Find where the given text appears and provide that cell's center as (x, y) coordinate. 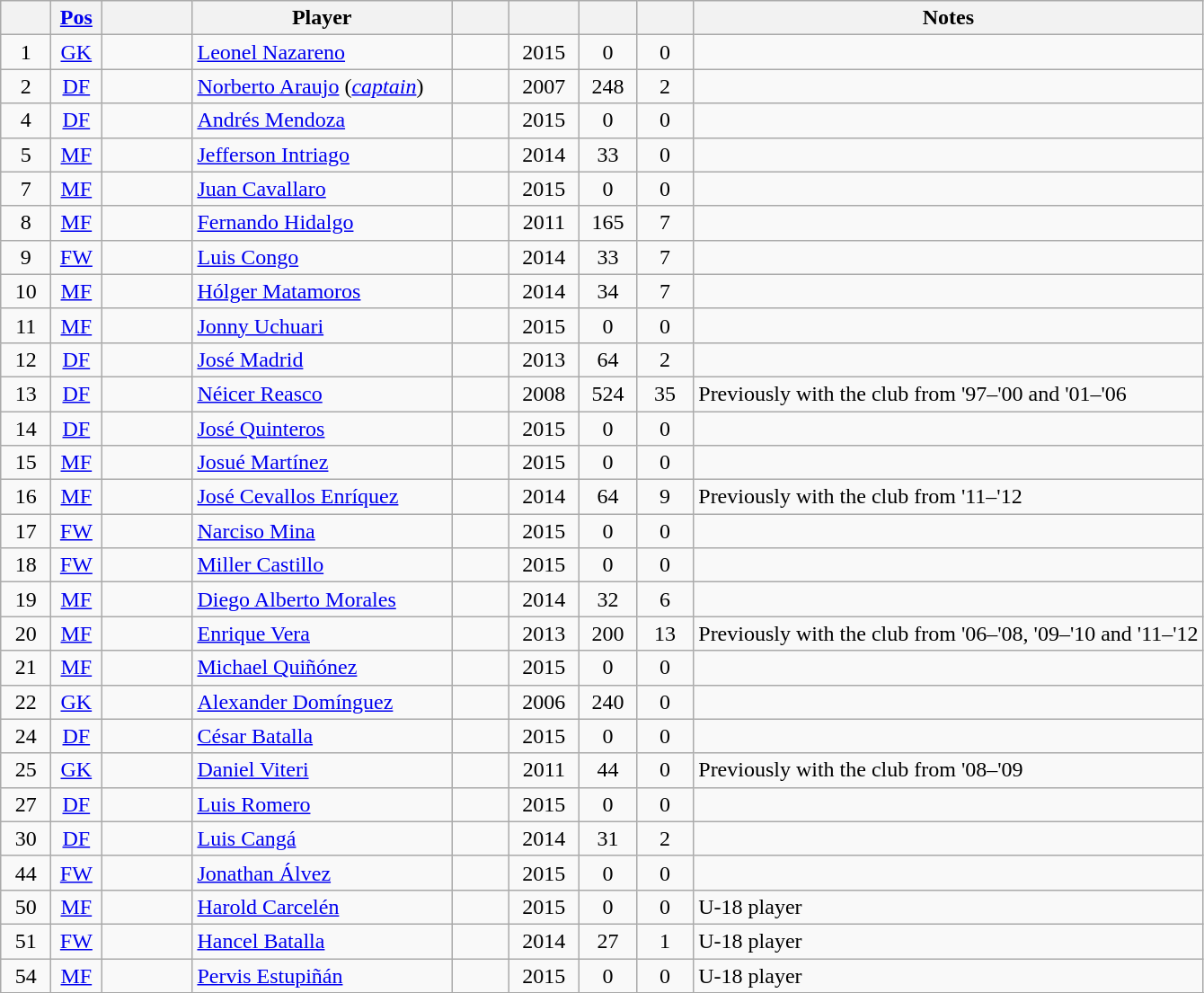
21 (26, 668)
240 (608, 702)
524 (608, 394)
Previously with the club from '08–'09 (949, 770)
Previously with the club from '06–'08, '09–'10 and '11–'12 (949, 634)
165 (608, 223)
Hólger Matamoros (322, 291)
17 (26, 531)
200 (608, 634)
Michael Quiñónez (322, 668)
2008 (544, 394)
30 (26, 838)
10 (26, 291)
24 (26, 736)
Player (322, 18)
Luis Romero (322, 804)
José Madrid (322, 359)
Enrique Vera (322, 634)
Jonny Uchuari (322, 325)
6 (665, 599)
2006 (544, 702)
Narciso Mina (322, 531)
Previously with the club from '11–'12 (949, 497)
Leonel Nazareno (322, 52)
Pervis Estupiñán (322, 975)
16 (26, 497)
Jonathan Álvez (322, 873)
Luis Cangá (322, 838)
8 (26, 223)
2007 (544, 86)
5 (26, 155)
Andrés Mendoza (322, 120)
12 (26, 359)
19 (26, 599)
4 (26, 120)
14 (26, 429)
18 (26, 565)
51 (26, 941)
15 (26, 463)
Miller Castillo (322, 565)
25 (26, 770)
Juan Cavallaro (322, 189)
Jefferson Intriago (322, 155)
34 (608, 291)
Daniel Viteri (322, 770)
José Quinteros (322, 429)
20 (26, 634)
50 (26, 907)
Diego Alberto Morales (322, 599)
Notes (949, 18)
32 (608, 599)
Alexander Domínguez (322, 702)
54 (26, 975)
Hancel Batalla (322, 941)
Previously with the club from '97–'00 and '01–'06 (949, 394)
Harold Carcelén (322, 907)
Pos (76, 18)
35 (665, 394)
Josué Martínez (322, 463)
Norberto Araujo (captain) (322, 86)
248 (608, 86)
31 (608, 838)
Luis Congo (322, 257)
Fernando Hidalgo (322, 223)
11 (26, 325)
22 (26, 702)
César Batalla (322, 736)
José Cevallos Enríquez (322, 497)
Néicer Reasco (322, 394)
